Return (x, y) of the center of cell containing provided text 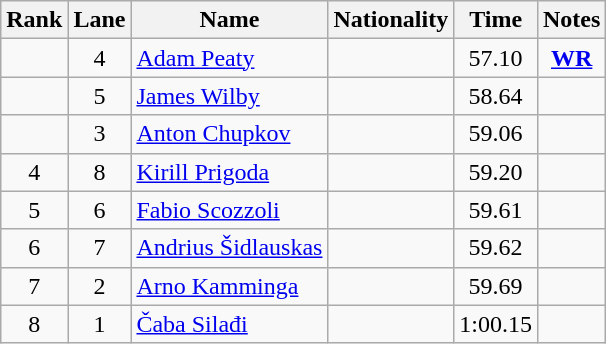
1 (100, 324)
Notes (571, 20)
1:00.15 (496, 324)
59.69 (496, 286)
Adam Peaty (230, 58)
Kirill Prigoda (230, 172)
3 (100, 134)
Nationality (391, 20)
WR (571, 58)
59.06 (496, 134)
59.20 (496, 172)
Andrius Šidlauskas (230, 248)
2 (100, 286)
58.64 (496, 96)
Anton Chupkov (230, 134)
57.10 (496, 58)
Rank (34, 20)
Lane (100, 20)
James Wilby (230, 96)
Name (230, 20)
59.62 (496, 248)
Time (496, 20)
Čaba Silađi (230, 324)
Fabio Scozzoli (230, 210)
Arno Kamminga (230, 286)
59.61 (496, 210)
